Return the [X, Y] coordinate for the center point of the cell that contains the specified text.  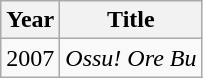
Title [131, 20]
Year [30, 20]
Ossu! Ore Bu [131, 58]
2007 [30, 58]
